Search for the cell housing the specified text and yield its (x, y) center coordinate. 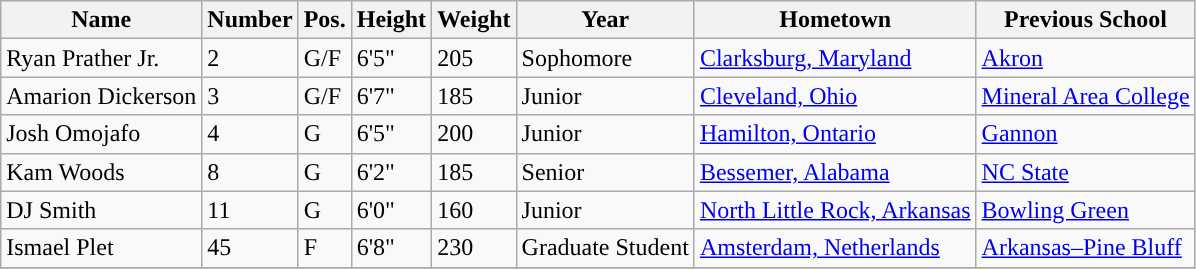
Amarion Dickerson (102, 96)
F (324, 248)
Ryan Prather Jr. (102, 58)
Name (102, 20)
Weight (474, 20)
Hometown (835, 20)
Year (605, 20)
Previous School (1086, 20)
Bessemer, Alabama (835, 172)
Akron (1086, 58)
230 (474, 248)
160 (474, 210)
Hamilton, Ontario (835, 134)
NC State (1086, 172)
205 (474, 58)
45 (250, 248)
Graduate Student (605, 248)
Josh Omojafo (102, 134)
Arkansas–Pine Bluff (1086, 248)
Mineral Area College (1086, 96)
6'8" (391, 248)
Number (250, 20)
Amsterdam, Netherlands (835, 248)
North Little Rock, Arkansas (835, 210)
Pos. (324, 20)
Height (391, 20)
Cleveland, Ohio (835, 96)
11 (250, 210)
3 (250, 96)
Sophomore (605, 58)
8 (250, 172)
6'7" (391, 96)
2 (250, 58)
6'0" (391, 210)
Gannon (1086, 134)
200 (474, 134)
Ismael Plet (102, 248)
Senior (605, 172)
6'2" (391, 172)
Clarksburg, Maryland (835, 58)
DJ Smith (102, 210)
Kam Woods (102, 172)
Bowling Green (1086, 210)
4 (250, 134)
